From the cell containing the given text, extract its center point as [x, y] coordinate. 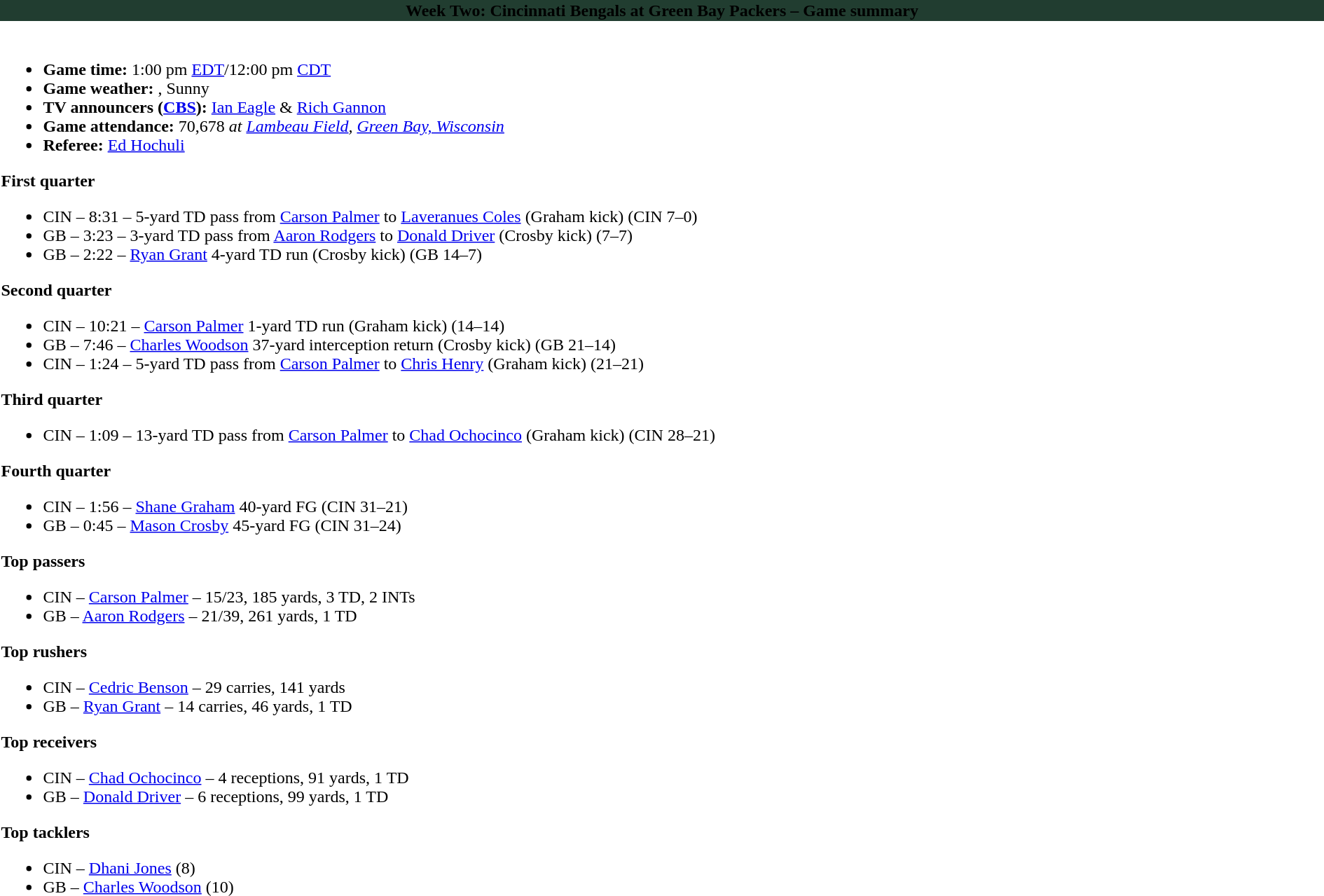
Week Two: Cincinnati Bengals at Green Bay Packers – Game summary [662, 11]
